Find where the given text appears and provide that cell's center as [X, Y] coordinate. 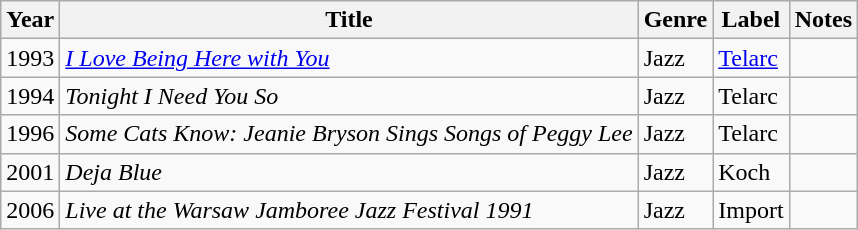
Live at the Warsaw Jamboree Jazz Festival 1991 [349, 210]
Genre [676, 20]
Deja Blue [349, 172]
1993 [30, 58]
Label [751, 20]
Some Cats Know: Jeanie Bryson Sings Songs of Peggy Lee [349, 134]
Title [349, 20]
Notes [823, 20]
2006 [30, 210]
Koch [751, 172]
1996 [30, 134]
2001 [30, 172]
Tonight I Need You So [349, 96]
Year [30, 20]
Import [751, 210]
1994 [30, 96]
I Love Being Here with You [349, 58]
